Search for the cell housing the specified text and yield its [x, y] center coordinate. 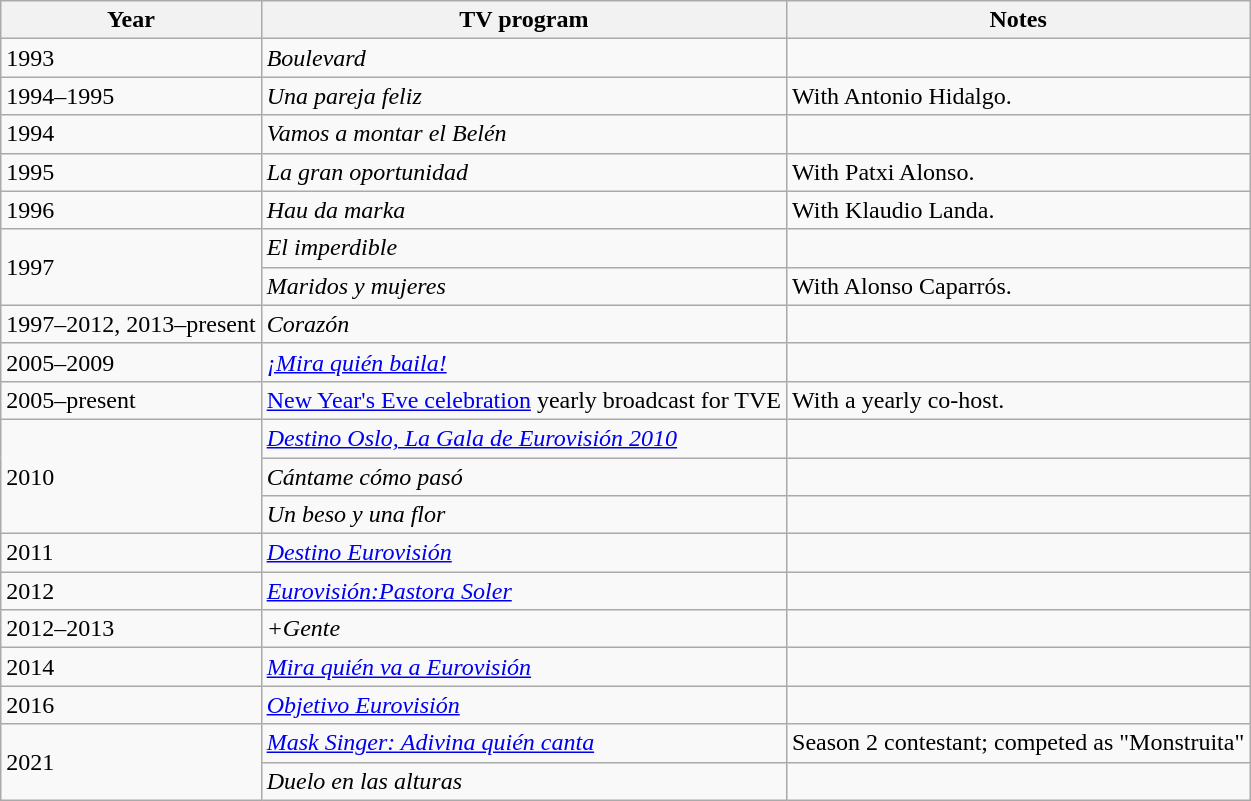
New Year's Eve celebration yearly broadcast for TVE [524, 400]
2014 [131, 667]
2005–2009 [131, 362]
Vamos a montar el Belén [524, 134]
Mira quién va a Eurovisión [524, 667]
1994 [131, 134]
Corazón [524, 324]
2012 [131, 591]
Una pareja feliz [524, 96]
Destino Oslo, La Gala de Eurovisión 2010 [524, 438]
Cántame cómo pasó [524, 477]
Hau da marka [524, 210]
Season 2 contestant; competed as "Monstruita" [1018, 743]
With Klaudio Landa. [1018, 210]
2012–2013 [131, 629]
Duelo en las alturas [524, 781]
1993 [131, 58]
El imperdible [524, 248]
Mask Singer: Adivina quién canta [524, 743]
1994–1995 [131, 96]
Maridos y mujeres [524, 286]
With Patxi Alonso. [1018, 172]
With Antonio Hidalgo. [1018, 96]
Destino Eurovisión [524, 553]
TV program [524, 20]
Year [131, 20]
With a yearly co-host. [1018, 400]
2016 [131, 705]
Boulevard [524, 58]
La gran oportunidad [524, 172]
1997–2012, 2013–present [131, 324]
1996 [131, 210]
2010 [131, 476]
2011 [131, 553]
2005–present [131, 400]
¡Mira quién baila! [524, 362]
Un beso y una flor [524, 515]
2021 [131, 762]
With Alonso Caparrós. [1018, 286]
1995 [131, 172]
+Gente [524, 629]
Notes [1018, 20]
Objetivo Eurovisión [524, 705]
1997 [131, 267]
Eurovisión:Pastora Soler [524, 591]
